Capture the cell that displays the provided text and extract its [x, y] central coordinate. 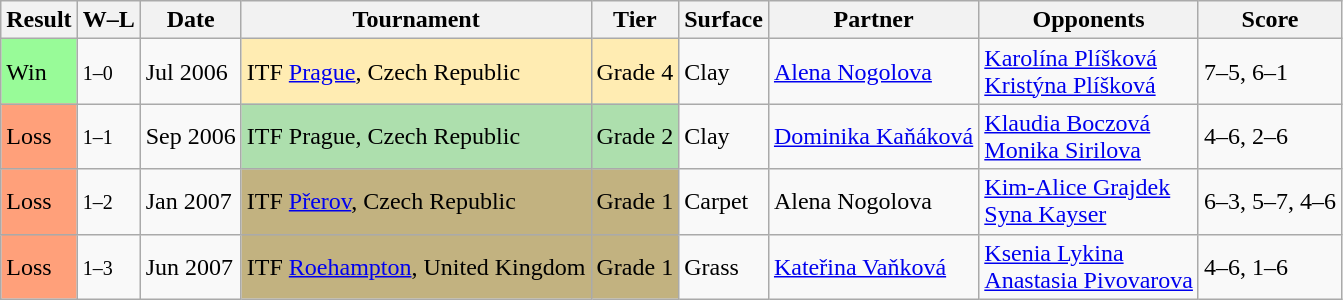
Klaudia Boczová Monika Sirilova [1089, 136]
ITF Roehampton, United Kingdom [416, 266]
Grade 2 [635, 136]
Opponents [1089, 20]
Tournament [416, 20]
Score [1270, 20]
Kateřina Vaňková [873, 266]
Win [39, 72]
Tier [635, 20]
1–2 [108, 202]
4–6, 2–6 [1270, 136]
Date [190, 20]
Grade 4 [635, 72]
Surface [724, 20]
Jan 2007 [190, 202]
Grass [724, 266]
1–3 [108, 266]
Kim-Alice Grajdek Syna Kayser [1089, 202]
7–5, 6–1 [1270, 72]
Carpet [724, 202]
4–6, 1–6 [1270, 266]
Sep 2006 [190, 136]
Ksenia Lykina Anastasia Pivovarova [1089, 266]
6–3, 5–7, 4–6 [1270, 202]
Karolína Plíšková Kristýna Plíšková [1089, 72]
Jul 2006 [190, 72]
Jun 2007 [190, 266]
Result [39, 20]
1–1 [108, 136]
Partner [873, 20]
Dominika Kaňáková [873, 136]
W–L [108, 20]
1–0 [108, 72]
ITF Přerov, Czech Republic [416, 202]
